From the cell containing the given text, extract its center point as (X, Y) coordinate. 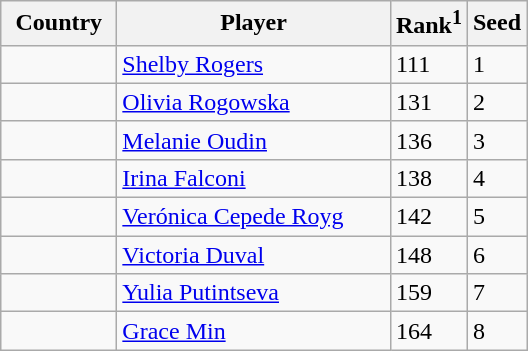
Verónica Cepede Royg (254, 217)
111 (428, 64)
5 (496, 217)
Grace Min (254, 331)
2 (496, 102)
148 (428, 255)
Country (59, 24)
Victoria Duval (254, 255)
7 (496, 293)
Seed (496, 24)
Olivia Rogowska (254, 102)
136 (428, 140)
1 (496, 64)
4 (496, 178)
142 (428, 217)
131 (428, 102)
Player (254, 24)
Melanie Oudin (254, 140)
138 (428, 178)
Shelby Rogers (254, 64)
3 (496, 140)
Yulia Putintseva (254, 293)
Irina Falconi (254, 178)
Rank1 (428, 24)
164 (428, 331)
159 (428, 293)
6 (496, 255)
8 (496, 331)
